Search for the cell housing the specified text and yield its (x, y) center coordinate. 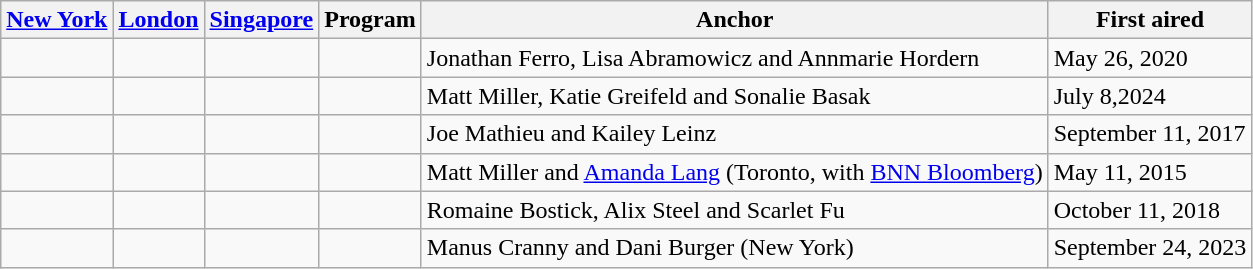
Anchor (734, 20)
Matt Miller and Amanda Lang (Toronto, with BNN Bloomberg) (734, 172)
Jonathan Ferro, Lisa Abramowicz and Annmarie Hordern (734, 58)
July 8,2024 (1150, 96)
May 26, 2020 (1150, 58)
September 11, 2017 (1150, 134)
September 24, 2023 (1150, 248)
First aired (1150, 20)
Joe Mathieu and Kailey Leinz (734, 134)
May 11, 2015 (1150, 172)
Matt Miller, Katie Greifeld and Sonalie Basak (734, 96)
New York (57, 20)
Manus Cranny and Dani Burger (New York) (734, 248)
Singapore (262, 20)
October 11, 2018 (1150, 210)
London (158, 20)
Romaine Bostick, Alix Steel and Scarlet Fu (734, 210)
Program (370, 20)
